Detect which cell encompasses the target text, then output its (x, y) center coordinate. 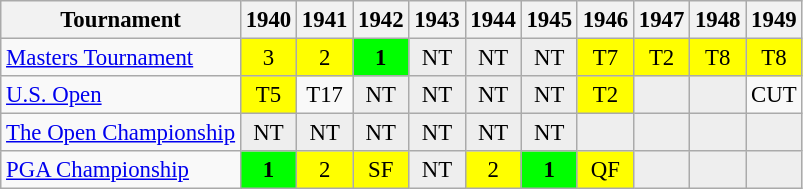
3 (268, 58)
1942 (381, 20)
1948 (718, 20)
1946 (605, 20)
Tournament (121, 20)
1947 (661, 20)
U.S. Open (121, 95)
Masters Tournament (121, 58)
PGA Championship (121, 170)
T7 (605, 58)
SF (381, 170)
T17 (325, 95)
1943 (437, 20)
CUT (774, 95)
1945 (549, 20)
1944 (493, 20)
1941 (325, 20)
1940 (268, 20)
QF (605, 170)
1949 (774, 20)
T5 (268, 95)
The Open Championship (121, 133)
